Return [x, y] of the center of cell containing provided text 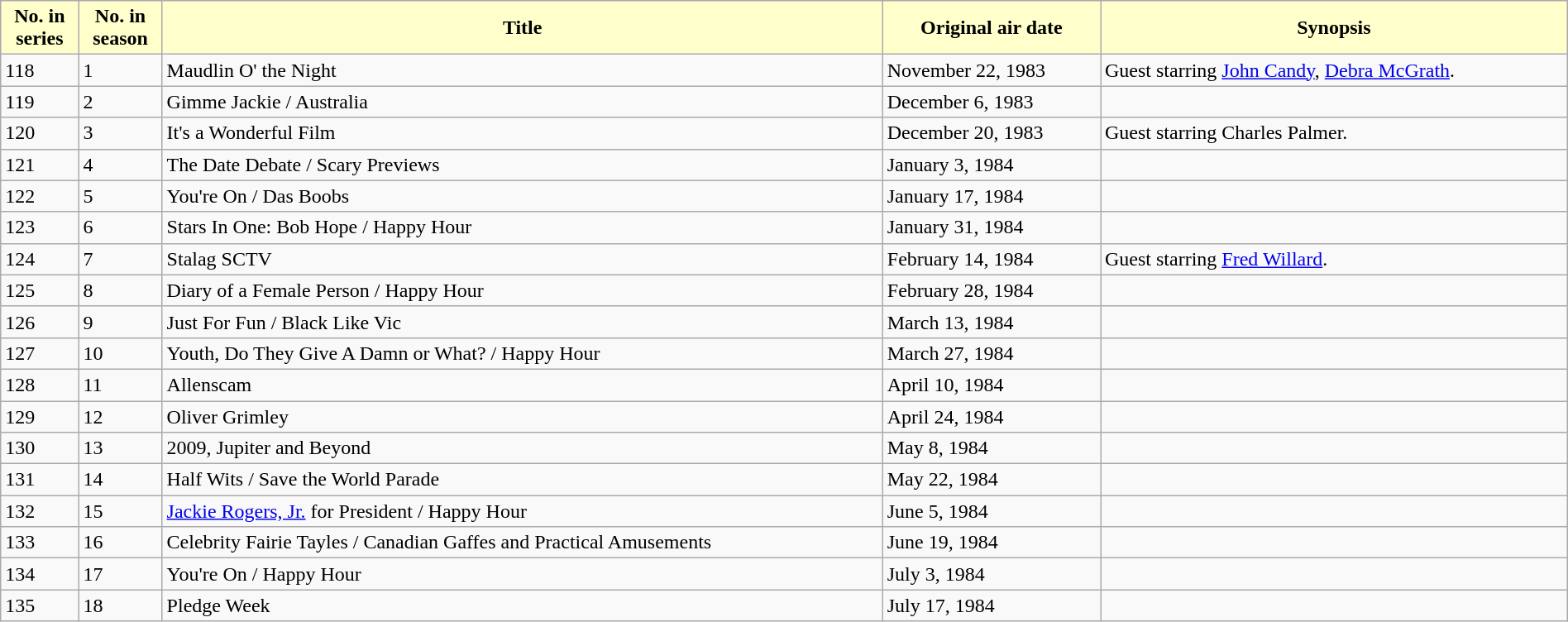
Oliver Grimley [523, 416]
June 5, 1984 [991, 511]
November 22, 1983 [991, 70]
Allenscam [523, 385]
7 [121, 259]
April 24, 1984 [991, 416]
Guest starring Fred Willard. [1333, 259]
3 [121, 133]
Stalag SCTV [523, 259]
9 [121, 322]
124 [40, 259]
Guest starring John Candy, Debra McGrath. [1333, 70]
January 31, 1984 [991, 227]
Celebrity Fairie Tayles / Canadian Gaffes and Practical Amusements [523, 543]
March 27, 1984 [991, 353]
It's a Wonderful Film [523, 133]
1 [121, 70]
132 [40, 511]
January 3, 1984 [991, 165]
July 17, 1984 [991, 605]
Jackie Rogers, Jr. for President / Happy Hour [523, 511]
10 [121, 353]
6 [121, 227]
Synopsis [1333, 28]
You're On / Das Boobs [523, 196]
No. in season [121, 28]
Title [523, 28]
123 [40, 227]
129 [40, 416]
Maudlin O' the Night [523, 70]
July 3, 1984 [991, 574]
133 [40, 543]
12 [121, 416]
May 8, 1984 [991, 448]
April 10, 1984 [991, 385]
Stars In One: Bob Hope / Happy Hour [523, 227]
125 [40, 290]
118 [40, 70]
5 [121, 196]
The Date Debate / Scary Previews [523, 165]
May 22, 1984 [991, 480]
122 [40, 196]
December 6, 1983 [991, 102]
18 [121, 605]
120 [40, 133]
2 [121, 102]
134 [40, 574]
119 [40, 102]
126 [40, 322]
130 [40, 448]
4 [121, 165]
Diary of a Female Person / Happy Hour [523, 290]
December 20, 1983 [991, 133]
11 [121, 385]
February 28, 1984 [991, 290]
127 [40, 353]
Just For Fun / Black Like Vic [523, 322]
121 [40, 165]
January 17, 1984 [991, 196]
135 [40, 605]
131 [40, 480]
Youth, Do They Give A Damn or What? / Happy Hour [523, 353]
14 [121, 480]
No. in series [40, 28]
Gimme Jackie / Australia [523, 102]
Half Wits / Save the World Parade [523, 480]
128 [40, 385]
March 13, 1984 [991, 322]
February 14, 1984 [991, 259]
June 19, 1984 [991, 543]
15 [121, 511]
17 [121, 574]
8 [121, 290]
Pledge Week [523, 605]
You're On / Happy Hour [523, 574]
Guest starring Charles Palmer. [1333, 133]
Original air date [991, 28]
2009, Jupiter and Beyond [523, 448]
13 [121, 448]
16 [121, 543]
